Detect which cell encompasses the target text, then output its [X, Y] center coordinate. 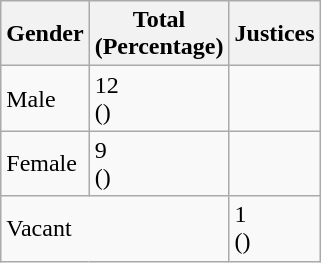
9() [159, 164]
1() [274, 228]
Vacant [115, 228]
Female [45, 164]
Male [45, 98]
Total(Percentage) [159, 34]
Justices [274, 34]
12() [159, 98]
Gender [45, 34]
